Extract the [x, y] coordinate from the center of the cell holding the provided text.  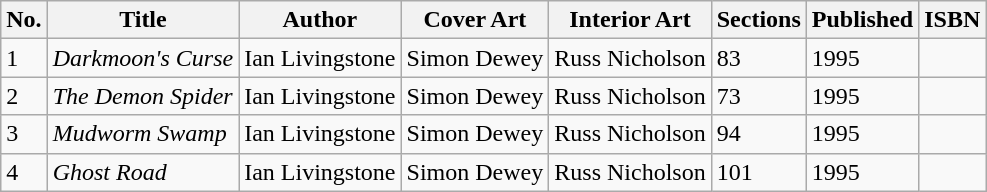
Cover Art [475, 20]
Published [862, 20]
Title [143, 20]
Mudworm Swamp [143, 134]
4 [24, 172]
Author [320, 20]
2 [24, 96]
Ghost Road [143, 172]
Sections [758, 20]
Darkmoon's Curse [143, 58]
The Demon Spider [143, 96]
No. [24, 20]
Interior Art [630, 20]
94 [758, 134]
73 [758, 96]
3 [24, 134]
ISBN [952, 20]
101 [758, 172]
83 [758, 58]
1 [24, 58]
